Scan for the cell matching the given text and deliver its [x, y] coordinate at center. 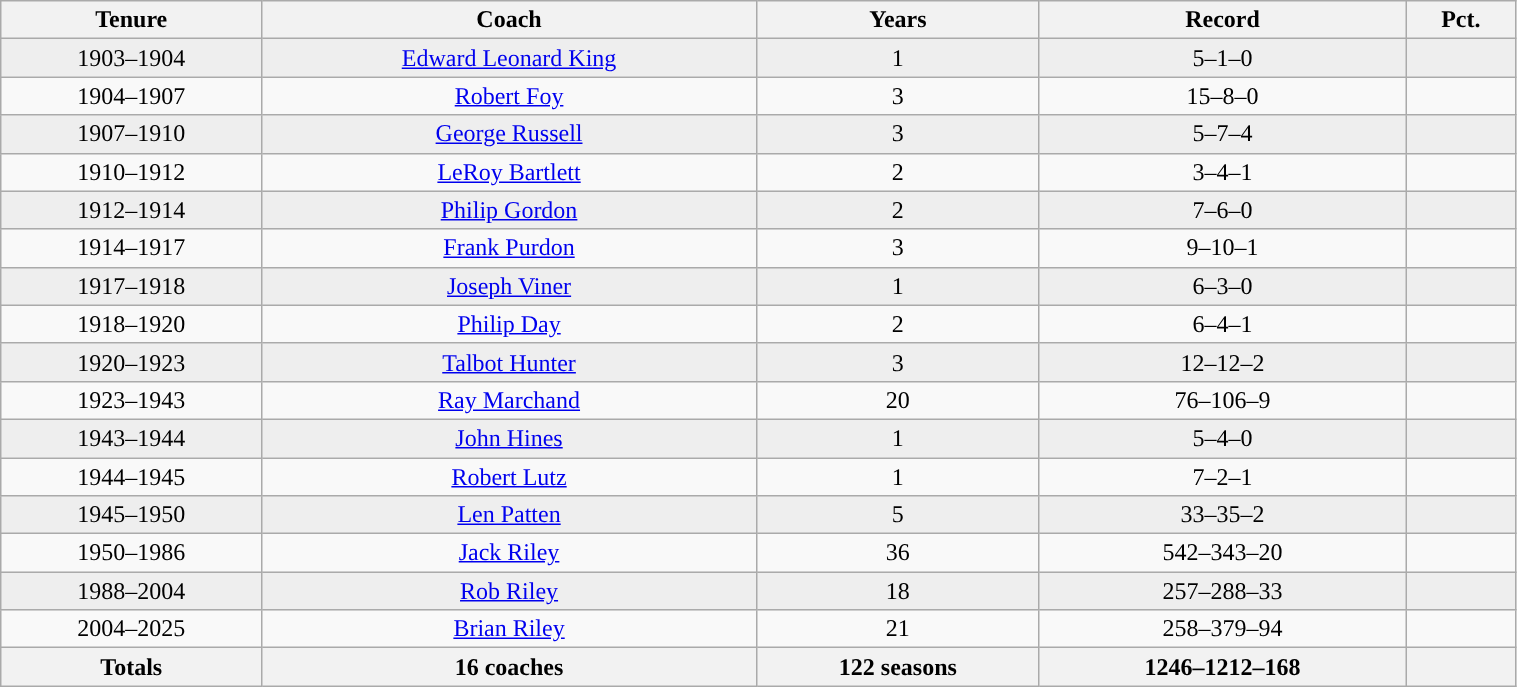
16 coaches [510, 667]
1246–1212–168 [1222, 667]
Coach [510, 20]
1945–1950 [132, 515]
1904–1907 [132, 96]
Jack Riley [510, 553]
122 seasons [898, 667]
Talbot Hunter [510, 362]
Tenure [132, 20]
6–4–1 [1222, 324]
John Hines [510, 438]
Rob Riley [510, 591]
Philip Day [510, 324]
1914–1917 [132, 248]
LeRoy Bartlett [510, 172]
1907–1910 [132, 134]
1950–1986 [132, 553]
12–12–2 [1222, 362]
Robert Foy [510, 96]
Totals [132, 667]
15–8–0 [1222, 96]
1918–1920 [132, 324]
5–1–0 [1222, 58]
Joseph Viner [510, 286]
20 [898, 400]
21 [898, 629]
1910–1912 [132, 172]
5–7–4 [1222, 134]
1923–1943 [132, 400]
258–379–94 [1222, 629]
1903–1904 [132, 58]
Robert Lutz [510, 477]
1943–1944 [132, 438]
542–343–20 [1222, 553]
Pct. [1461, 20]
Edward Leonard King [510, 58]
33–35–2 [1222, 515]
257–288–33 [1222, 591]
7–6–0 [1222, 210]
7–2–1 [1222, 477]
Brian Riley [510, 629]
George Russell [510, 134]
Ray Marchand [510, 400]
1988–2004 [132, 591]
9–10–1 [1222, 248]
1912–1914 [132, 210]
6–3–0 [1222, 286]
Years [898, 20]
5–4–0 [1222, 438]
2004–2025 [132, 629]
1917–1918 [132, 286]
1920–1923 [132, 362]
1944–1945 [132, 477]
76–106–9 [1222, 400]
Philip Gordon [510, 210]
Len Patten [510, 515]
5 [898, 515]
36 [898, 553]
Frank Purdon [510, 248]
Record [1222, 20]
18 [898, 591]
3–4–1 [1222, 172]
